Find where the given text appears and provide that cell's center as [X, Y] coordinate. 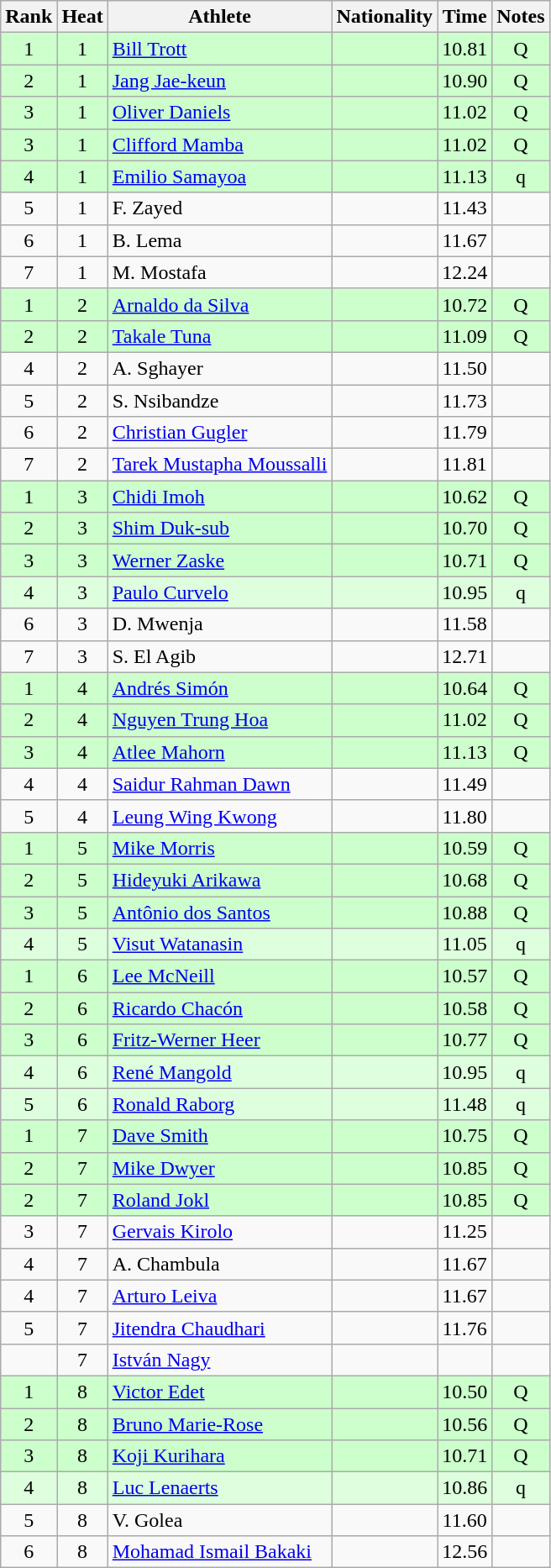
11.58 [465, 624]
12.56 [465, 1552]
10.75 [465, 1136]
12.71 [465, 656]
István Nagy [220, 1360]
11.25 [465, 1232]
Paulo Curvelo [220, 592]
Notes [521, 17]
Bruno Marie-Rose [220, 1424]
Athlete [220, 17]
Nationality [385, 17]
11.79 [465, 433]
11.09 [465, 336]
11.49 [465, 784]
10.58 [465, 1008]
Jang Jae-keun [220, 81]
10.68 [465, 880]
10.81 [465, 49]
F. Zayed [220, 208]
Atlee Mahorn [220, 752]
10.88 [465, 912]
Jitendra Chaudhari [220, 1328]
René Mangold [220, 1072]
Rank [29, 17]
Fritz-Werner Heer [220, 1040]
Mohamad Ismail Bakaki [220, 1552]
M. Mostafa [220, 272]
Emilio Samayoa [220, 176]
Takale Tuna [220, 336]
11.60 [465, 1520]
Antônio dos Santos [220, 912]
10.57 [465, 976]
Saidur Rahman Dawn [220, 784]
11.80 [465, 816]
Tarek Mustapha Moussalli [220, 465]
S. Nsibandze [220, 401]
Gervais Kirolo [220, 1232]
11.05 [465, 944]
Shim Duk-sub [220, 529]
11.76 [465, 1328]
10.70 [465, 529]
Arnaldo da Silva [220, 304]
D. Mwenja [220, 624]
10.62 [465, 497]
V. Golea [220, 1520]
Lee McNeill [220, 976]
Luc Lenaerts [220, 1488]
Andrés Simón [220, 688]
10.72 [465, 304]
Leung Wing Kwong [220, 816]
Clifford Mamba [220, 145]
Ronald Raborg [220, 1104]
Roland Jokl [220, 1200]
Oliver Daniels [220, 113]
Victor Edet [220, 1392]
Mike Morris [220, 848]
10.59 [465, 848]
11.81 [465, 465]
A. Sghayer [220, 368]
Bill Trott [220, 49]
10.86 [465, 1488]
Koji Kurihara [220, 1456]
11.50 [465, 368]
10.56 [465, 1424]
Christian Gugler [220, 433]
Werner Zaske [220, 560]
Time [465, 17]
B. Lema [220, 240]
Visut Watanasin [220, 944]
11.43 [465, 208]
A. Chambula [220, 1264]
Dave Smith [220, 1136]
11.48 [465, 1104]
10.64 [465, 688]
Mike Dwyer [220, 1168]
Nguyen Trung Hoa [220, 720]
Arturo Leiva [220, 1296]
Heat [82, 17]
Hideyuki Arikawa [220, 880]
10.77 [465, 1040]
11.73 [465, 401]
Ricardo Chacón [220, 1008]
10.90 [465, 81]
Chidi Imoh [220, 497]
12.24 [465, 272]
S. El Agib [220, 656]
10.50 [465, 1392]
